Pinpoint the cell where the given text exists, returning its (X, Y) midpoint coordinate. 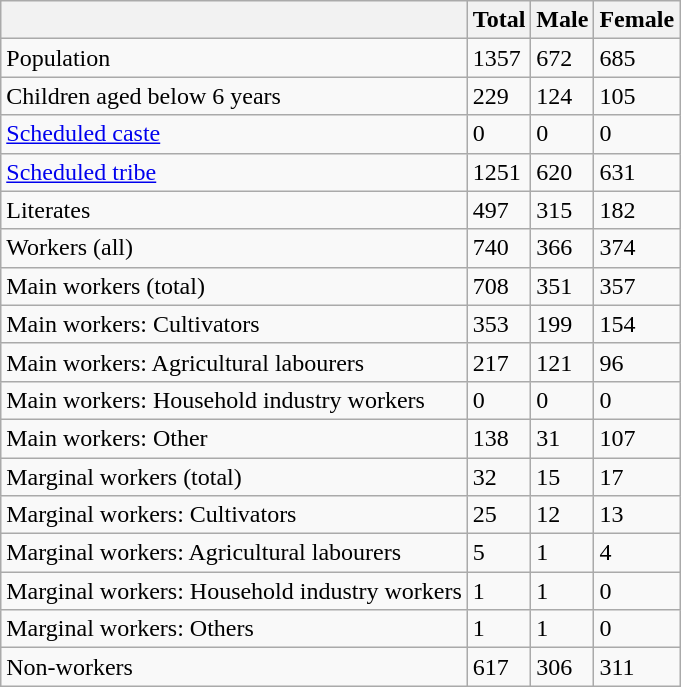
182 (637, 210)
Population (234, 58)
1251 (499, 172)
124 (562, 96)
Marginal workers: Others (234, 629)
96 (637, 362)
105 (637, 96)
685 (637, 58)
15 (562, 477)
708 (499, 286)
Female (637, 20)
620 (562, 172)
740 (499, 248)
Marginal workers (total) (234, 477)
351 (562, 286)
Main workers: Cultivators (234, 324)
315 (562, 210)
Male (562, 20)
1357 (499, 58)
357 (637, 286)
306 (562, 667)
229 (499, 96)
32 (499, 477)
353 (499, 324)
25 (499, 515)
Non-workers (234, 667)
217 (499, 362)
311 (637, 667)
497 (499, 210)
Main workers: Household industry workers (234, 400)
107 (637, 438)
12 (562, 515)
Marginal workers: Agricultural labourers (234, 553)
154 (637, 324)
Marginal workers: Household industry workers (234, 591)
17 (637, 477)
Scheduled tribe (234, 172)
Main workers (total) (234, 286)
13 (637, 515)
Total (499, 20)
Main workers: Other (234, 438)
199 (562, 324)
Workers (all) (234, 248)
Literates (234, 210)
4 (637, 553)
5 (499, 553)
Main workers: Agricultural labourers (234, 362)
Marginal workers: Cultivators (234, 515)
Scheduled caste (234, 134)
121 (562, 362)
672 (562, 58)
617 (499, 667)
374 (637, 248)
138 (499, 438)
631 (637, 172)
31 (562, 438)
Children aged below 6 years (234, 96)
366 (562, 248)
